Identify which cell holds the provided text, then report its [x, y] central coordinate. 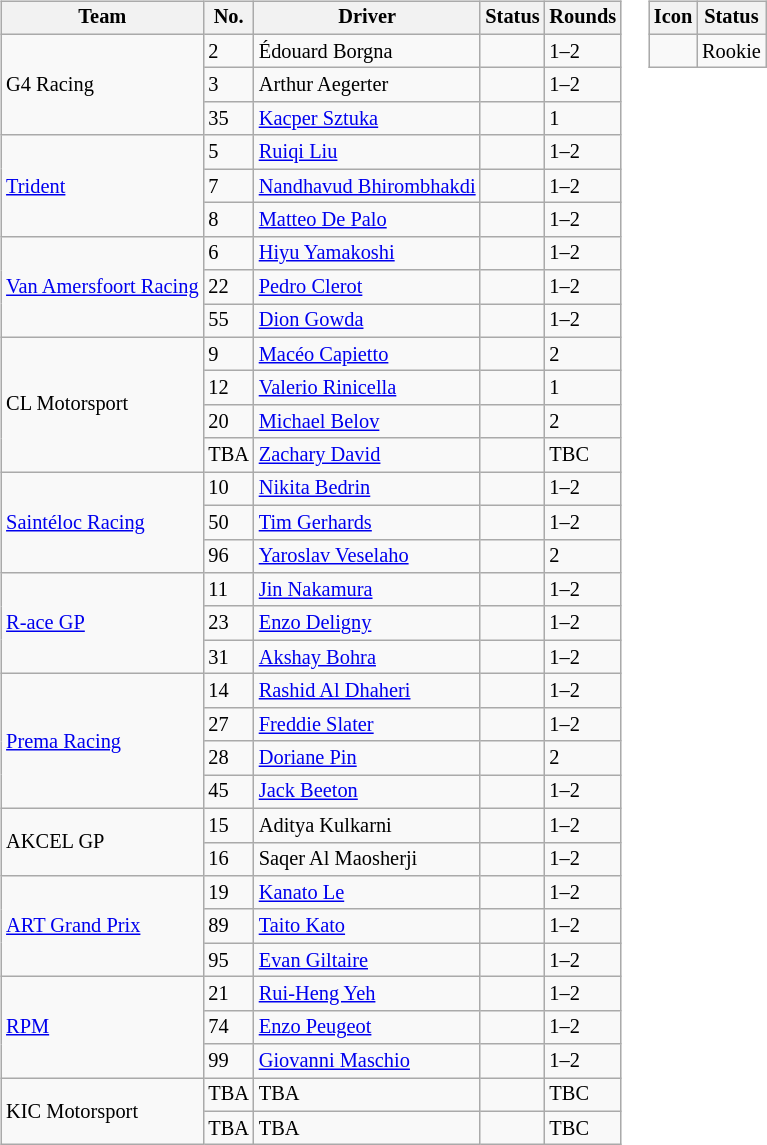
3 [228, 85]
20 [228, 422]
8 [228, 220]
Tim Gerhards [368, 522]
Akshay Bohra [368, 657]
Saqer Al Maosherji [368, 859]
35 [228, 119]
CL Motorsport [102, 404]
Team [102, 18]
5 [228, 152]
Jin Nakamura [368, 590]
14 [228, 691]
22 [228, 287]
Driver [368, 18]
Prema Racing [102, 742]
7 [228, 186]
6 [228, 253]
Nandhavud Bhirombhakdi [368, 186]
19 [228, 893]
Rookie [732, 51]
21 [228, 994]
Rui-Heng Yeh [368, 994]
28 [228, 758]
74 [228, 1027]
Yaroslav Veselaho [368, 556]
AKCEL GP [102, 842]
50 [228, 522]
Rashid Al Dhaheri [368, 691]
Rounds [584, 18]
95 [228, 960]
Freddie Slater [368, 724]
Enzo Deligny [368, 623]
Evan Giltaire [368, 960]
Pedro Clerot [368, 287]
RPM [102, 1028]
KIC Motorsport [102, 1112]
Doriane Pin [368, 758]
15 [228, 825]
Édouard Borgna [368, 51]
27 [228, 724]
Dion Gowda [368, 321]
Arthur Aegerter [368, 85]
Kanato Le [368, 893]
Enzo Peugeot [368, 1027]
Nikita Bedrin [368, 489]
ART Grand Prix [102, 926]
9 [228, 354]
No. [228, 18]
11 [228, 590]
96 [228, 556]
Taito Kato [368, 926]
Macéo Capietto [368, 354]
Michael Belov [368, 422]
55 [228, 321]
Hiyu Yamakoshi [368, 253]
Zachary David [368, 455]
Icon [673, 18]
Kacper Sztuka [368, 119]
G4 Racing [102, 84]
12 [228, 388]
Aditya Kulkarni [368, 825]
Jack Beeton [368, 792]
Matteo De Palo [368, 220]
89 [228, 926]
R-ace GP [102, 624]
Ruiqi Liu [368, 152]
99 [228, 1061]
Van Amersfoort Racing [102, 286]
Saintéloc Racing [102, 522]
31 [228, 657]
23 [228, 623]
45 [228, 792]
Giovanni Maschio [368, 1061]
16 [228, 859]
Valerio Rinicella [368, 388]
10 [228, 489]
Trident [102, 186]
